Search for the cell housing the specified text and yield its [X, Y] center coordinate. 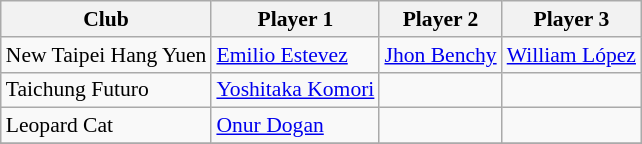
Player 1 [295, 19]
Emilio Estevez [295, 55]
Yoshitaka Komori [295, 90]
Taichung Futuro [106, 90]
Player 3 [572, 19]
William López [572, 55]
Leopard Cat [106, 126]
Club [106, 19]
New Taipei Hang Yuen [106, 55]
Onur Dogan [295, 126]
Jhon Benchy [440, 55]
Player 2 [440, 19]
